Find where the given text appears and provide that cell's center as [X, Y] coordinate. 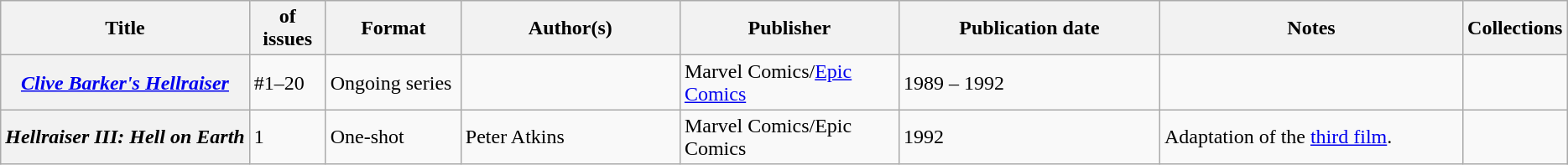
1992 [1029, 137]
Author(s) [570, 28]
Publisher [789, 28]
Collections [1515, 28]
One-shot [393, 137]
Hellraiser III: Hell on Earth [125, 137]
of issues [287, 28]
#1–20 [287, 82]
Adaptation of the third film. [1310, 137]
Ongoing series [393, 82]
Title [125, 28]
1 [287, 137]
Notes [1310, 28]
1989 – 1992 [1029, 82]
Clive Barker's Hellraiser [125, 82]
Publication date [1029, 28]
Format [393, 28]
Peter Atkins [570, 137]
